Locate the cell with the specified text and output its [X, Y] center coordinate. 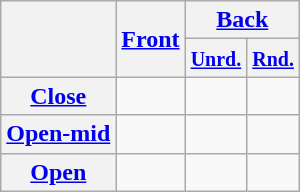
Back [242, 20]
Front [150, 39]
Open-mid [58, 134]
Open [58, 172]
Unrd. [216, 58]
Rnd. [274, 58]
Close [58, 96]
